Scan for the cell matching the given text and deliver its (x, y) coordinate at center. 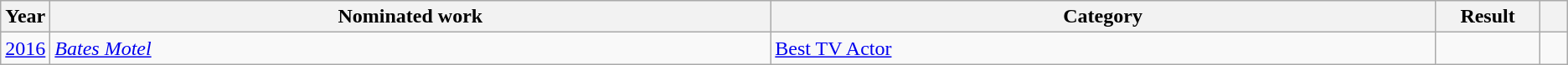
Year (25, 17)
Category (1103, 17)
2016 (25, 48)
Bates Motel (410, 48)
Best TV Actor (1103, 48)
Result (1488, 17)
Nominated work (410, 17)
